Locate the cell with the specified text and output its (X, Y) center coordinate. 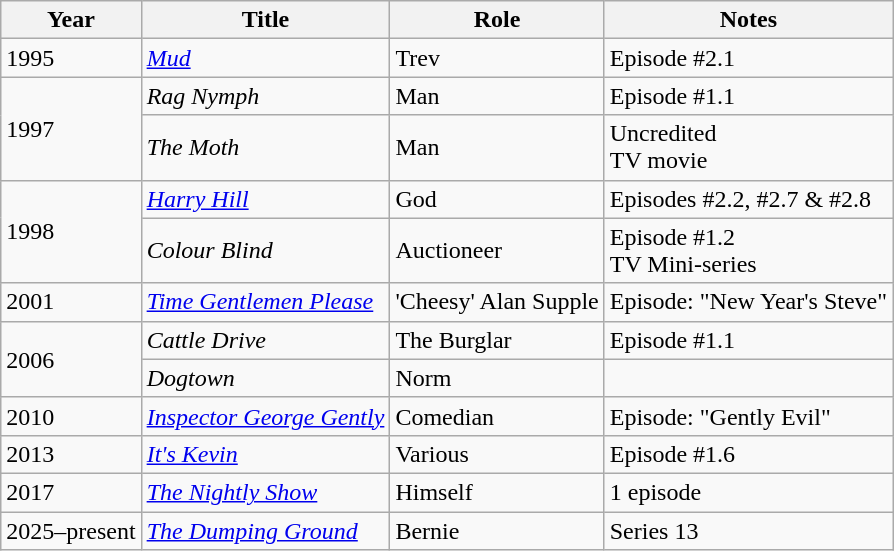
'Cheesy' Alan Supple (497, 302)
The Burglar (497, 340)
Year (71, 20)
2025–present (71, 531)
The Nightly Show (266, 492)
Norm (497, 378)
Comedian (497, 416)
Episode #1.2TV Mini-series (748, 250)
Episode #1.6 (748, 454)
Mud (266, 58)
2001 (71, 302)
1 episode (748, 492)
Role (497, 20)
UncreditedTV movie (748, 148)
Auctioneer (497, 250)
Various (497, 454)
Episode: "Gently Evil" (748, 416)
Colour Blind (266, 250)
1995 (71, 58)
Series 13 (748, 531)
It's Kevin (266, 454)
Inspector George Gently (266, 416)
Harry Hill (266, 199)
Dogtown (266, 378)
2010 (71, 416)
1998 (71, 232)
Episodes #2.2, #2.7 & #2.8 (748, 199)
The Moth (266, 148)
Trev (497, 58)
1997 (71, 128)
Cattle Drive (266, 340)
Rag Nymph (266, 96)
The Dumping Ground (266, 531)
Notes (748, 20)
Episode #2.1 (748, 58)
God (497, 199)
2006 (71, 359)
2013 (71, 454)
Time Gentlemen Please (266, 302)
Title (266, 20)
Himself (497, 492)
Bernie (497, 531)
2017 (71, 492)
Episode: "New Year's Steve" (748, 302)
